Pinpoint the cell where the given text exists, returning its [X, Y] midpoint coordinate. 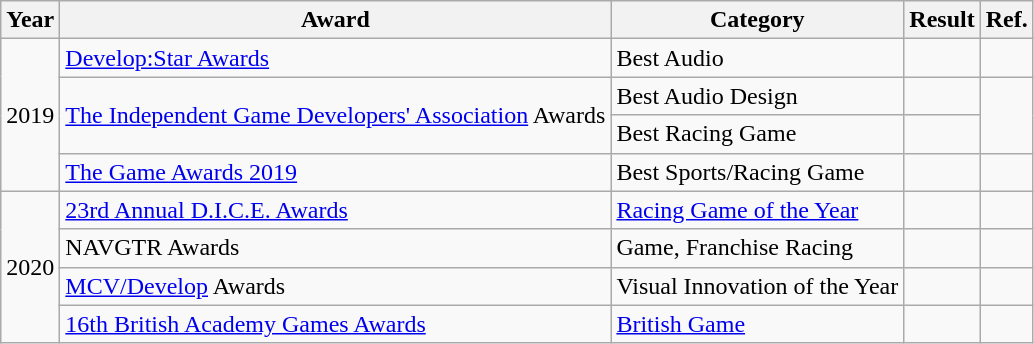
16th British Academy Games Awards [336, 324]
The Game Awards 2019 [336, 172]
British Game [758, 324]
2020 [30, 267]
MCV/Develop Awards [336, 286]
Award [336, 20]
Best Audio Design [758, 96]
2019 [30, 115]
NAVGTR Awards [336, 248]
Best Audio [758, 58]
Racing Game of the Year [758, 210]
Best Racing Game [758, 134]
Year [30, 20]
23rd Annual D.I.C.E. Awards [336, 210]
Game, Franchise Racing [758, 248]
Ref. [1006, 20]
Best Sports/Racing Game [758, 172]
Develop:Star Awards [336, 58]
The Independent Game Developers' Association Awards [336, 115]
Category [758, 20]
Visual Innovation of the Year [758, 286]
Result [942, 20]
